Detect which cell encompasses the target text, then output its (X, Y) center coordinate. 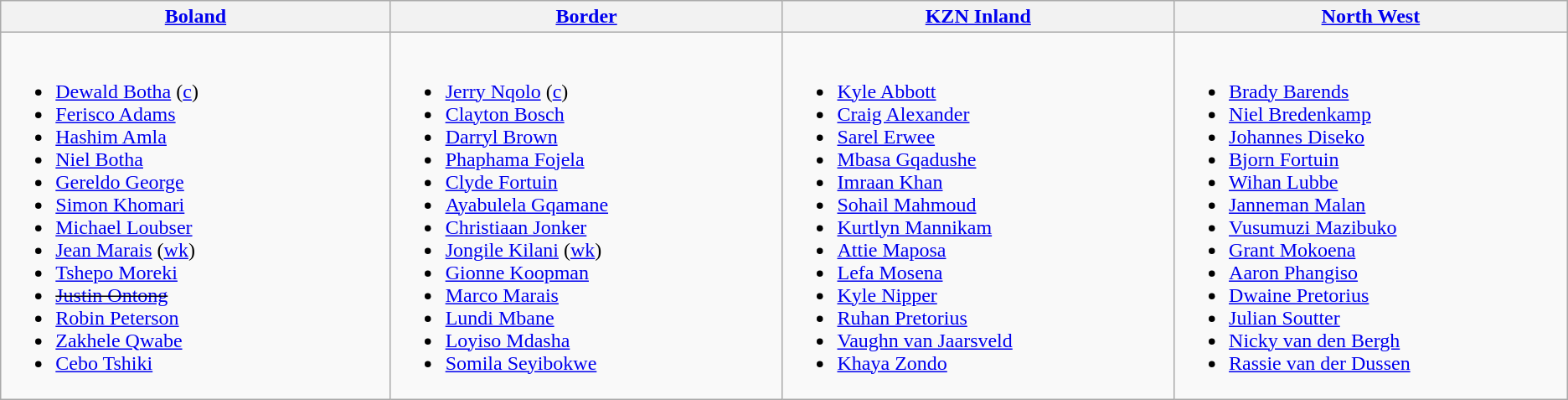
North West (1371, 17)
Border (586, 17)
KZN Inland (978, 17)
Boland (196, 17)
